Extract the (x, y) coordinate from the center of the cell holding the provided text.  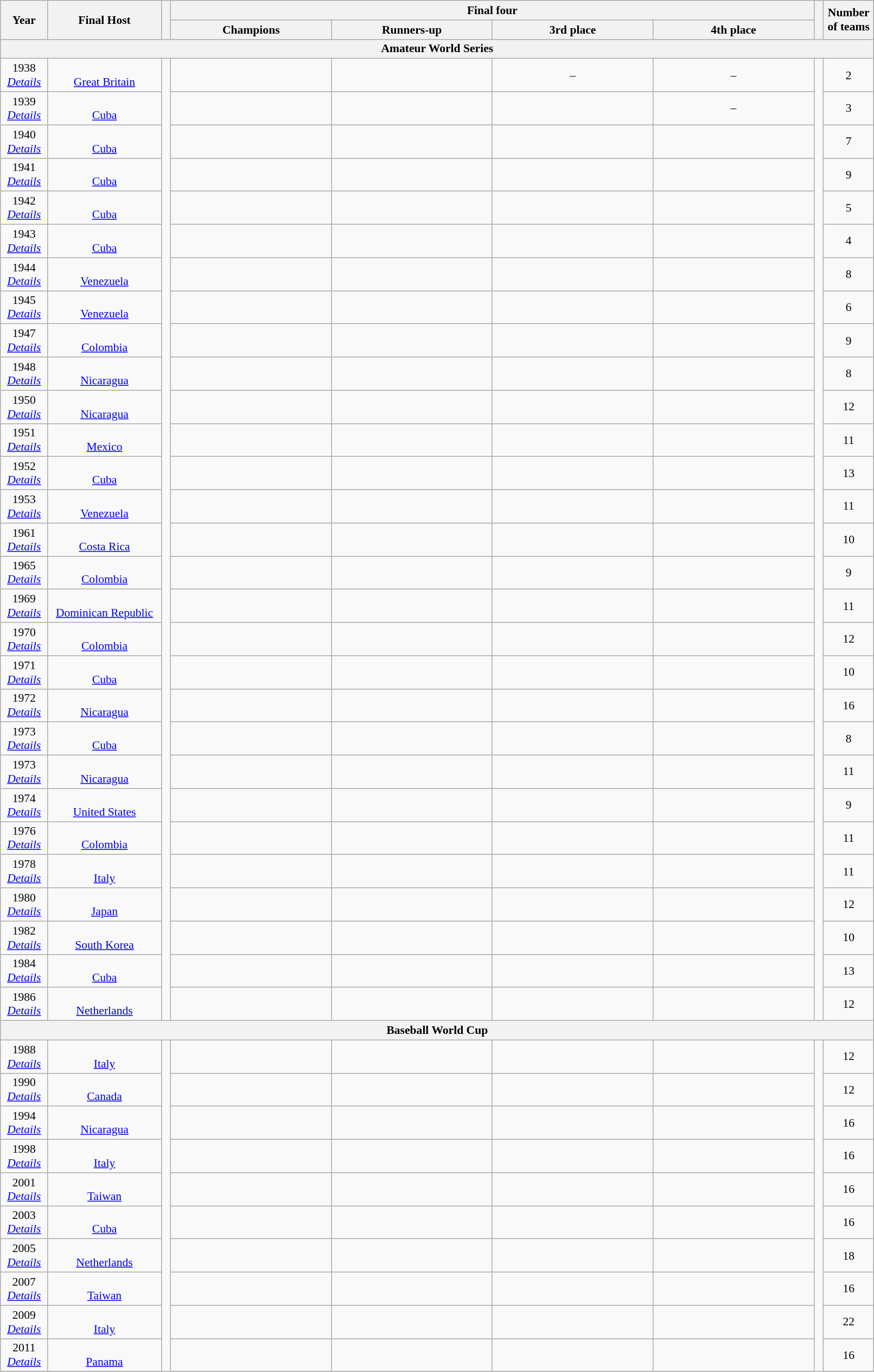
18 (849, 1256)
1986Details (24, 1004)
South Korea (104, 938)
5 (849, 208)
Dominican Republic (104, 606)
1974Details (24, 805)
6 (849, 307)
1944Details (24, 275)
Costa Rica (104, 539)
Canada (104, 1090)
3rd place (572, 30)
2009Details (24, 1322)
1953Details (24, 507)
Japan (104, 904)
2007Details (24, 1288)
Panama (104, 1355)
1943Details (24, 241)
Champions (251, 30)
1998Details (24, 1156)
United States (104, 805)
Great Britain (104, 75)
Baseball World Cup (437, 1031)
1950Details (24, 407)
1982Details (24, 938)
1942Details (24, 208)
1980Details (24, 904)
1938Details (24, 75)
2005Details (24, 1256)
2001Details (24, 1190)
22 (849, 1322)
1970Details (24, 639)
Mexico (104, 440)
7 (849, 141)
4 (849, 241)
Amateur World Series (437, 49)
2 (849, 75)
1939Details (24, 109)
4th place (733, 30)
1945Details (24, 307)
1961Details (24, 539)
1984Details (24, 970)
1940Details (24, 141)
1969Details (24, 606)
1971Details (24, 672)
1947Details (24, 341)
1994Details (24, 1123)
2003Details (24, 1222)
1978Details (24, 872)
3 (849, 109)
Final Host (104, 20)
Final four (493, 10)
1972Details (24, 706)
1951Details (24, 440)
1976Details (24, 838)
1941Details (24, 175)
1948Details (24, 373)
Runners-up (412, 30)
Year (24, 20)
1965Details (24, 573)
Number of teams (849, 20)
2011Details (24, 1355)
1990Details (24, 1090)
1952Details (24, 473)
1988Details (24, 1056)
